Search for the cell housing the specified text and yield its (X, Y) center coordinate. 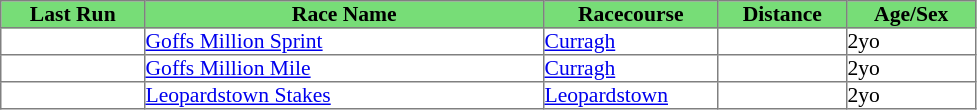
Leopardstown (631, 96)
Goffs Million Sprint (344, 42)
Goffs Million Mile (344, 68)
Leopardstown Stakes (344, 96)
Distance (782, 14)
Racecourse (631, 14)
Race Name (344, 14)
Age/Sex (912, 14)
Last Run (73, 14)
